Output the [X, Y] coordinate of the center of the cell containing the given text.  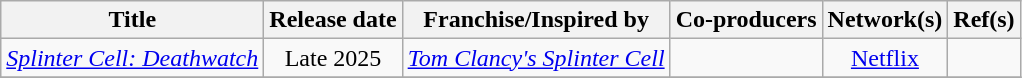
Title [132, 20]
Franchise/Inspired by [536, 20]
Late 2025 [333, 58]
Release date [333, 20]
Tom Clancy's Splinter Cell [536, 58]
Network(s) [885, 20]
Ref(s) [984, 20]
Splinter Cell: Deathwatch [132, 58]
Netflix [885, 58]
Co-producers [746, 20]
